Locate the cell with the specified text and output its (x, y) center coordinate. 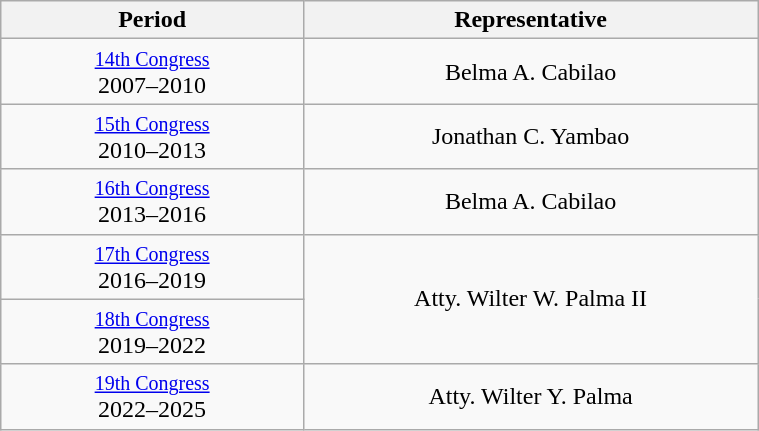
Representative (530, 20)
15th Congress2010–2013 (152, 136)
Atty. Wilter W. Palma II (530, 299)
Atty. Wilter Y. Palma (530, 396)
Jonathan C. Yambao (530, 136)
19th Congress2022–2025 (152, 396)
17th Congress2016–2019 (152, 266)
14th Congress2007–2010 (152, 72)
Period (152, 20)
18th Congress2019–2022 (152, 332)
16th Congress2013–2016 (152, 202)
